For the text-containing cell, return its midpoint in (X, Y) coordinate format. 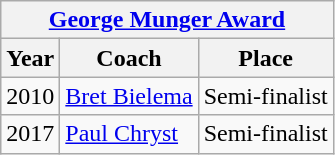
2017 (30, 134)
2010 (30, 96)
Coach (129, 58)
Place (266, 58)
Bret Bielema (129, 96)
Paul Chryst (129, 134)
Year (30, 58)
George Munger Award (167, 20)
